From the cell containing the given text, extract its center point as [x, y] coordinate. 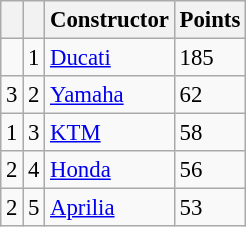
56 [210, 170]
Ducati [110, 58]
185 [210, 58]
Honda [110, 170]
62 [210, 95]
4 [34, 170]
Constructor [110, 20]
58 [210, 133]
Aprilia [110, 208]
Points [210, 20]
53 [210, 208]
5 [34, 208]
KTM [110, 133]
Yamaha [110, 95]
